Identify which cell holds the provided text, then report its (x, y) central coordinate. 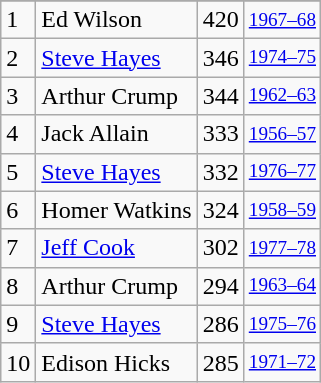
9 (18, 324)
7 (18, 248)
1977–78 (282, 248)
1975–76 (282, 324)
346 (220, 58)
Edison Hicks (116, 362)
1974–75 (282, 58)
5 (18, 172)
302 (220, 248)
1967–68 (282, 20)
344 (220, 96)
1956–57 (282, 134)
1958–59 (282, 210)
285 (220, 362)
332 (220, 172)
324 (220, 210)
420 (220, 20)
1971–72 (282, 362)
Jeff Cook (116, 248)
10 (18, 362)
1 (18, 20)
2 (18, 58)
8 (18, 286)
4 (18, 134)
286 (220, 324)
Jack Allain (116, 134)
1963–64 (282, 286)
Ed Wilson (116, 20)
3 (18, 96)
1976–77 (282, 172)
294 (220, 286)
6 (18, 210)
1962–63 (282, 96)
333 (220, 134)
Homer Watkins (116, 210)
